Extract the (X, Y) coordinate from the center of the cell holding the provided text.  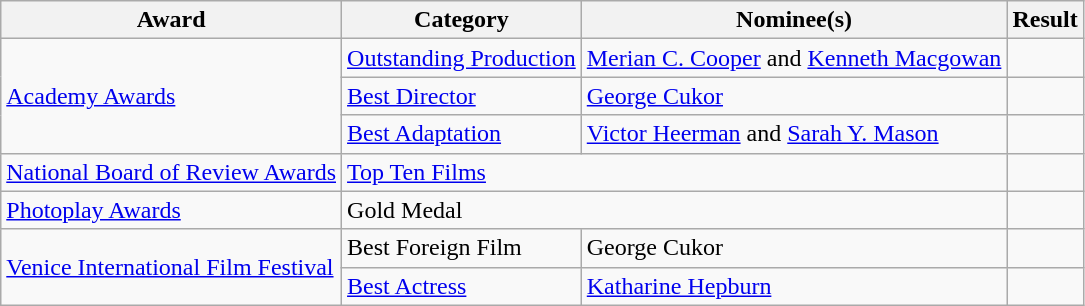
Category (462, 20)
Gold Medal (674, 210)
Award (172, 20)
Best Actress (462, 286)
Academy Awards (172, 96)
Venice International Film Festival (172, 267)
Outstanding Production (462, 58)
Result (1045, 20)
Top Ten Films (674, 172)
Victor Heerman and Sarah Y. Mason (794, 134)
Best Foreign Film (462, 248)
Katharine Hepburn (794, 286)
Photoplay Awards (172, 210)
Best Director (462, 96)
National Board of Review Awards (172, 172)
Merian C. Cooper and Kenneth Macgowan (794, 58)
Best Adaptation (462, 134)
Nominee(s) (794, 20)
